Scan for the cell matching the given text and deliver its [X, Y] coordinate at center. 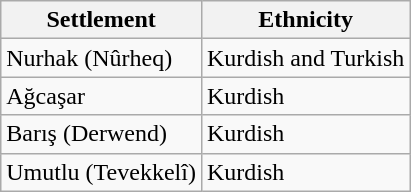
Kurdish and Turkish [305, 58]
Barış (Derwend) [102, 134]
Nurhak (Nûrheq) [102, 58]
Ağcaşar [102, 96]
Ethnicity [305, 20]
Umutlu (Tevekkelî) [102, 172]
Settlement [102, 20]
